Output the (x, y) coordinate of the center of the cell containing the given text.  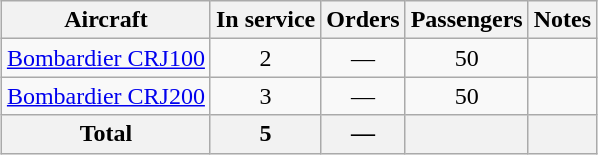
Passengers (466, 20)
5 (265, 134)
Aircraft (106, 20)
3 (265, 96)
Total (106, 134)
2 (265, 58)
Bombardier CRJ100 (106, 58)
Notes (562, 20)
Orders (363, 20)
Bombardier CRJ200 (106, 96)
In service (265, 20)
